Capture the cell that displays the provided text and extract its (x, y) central coordinate. 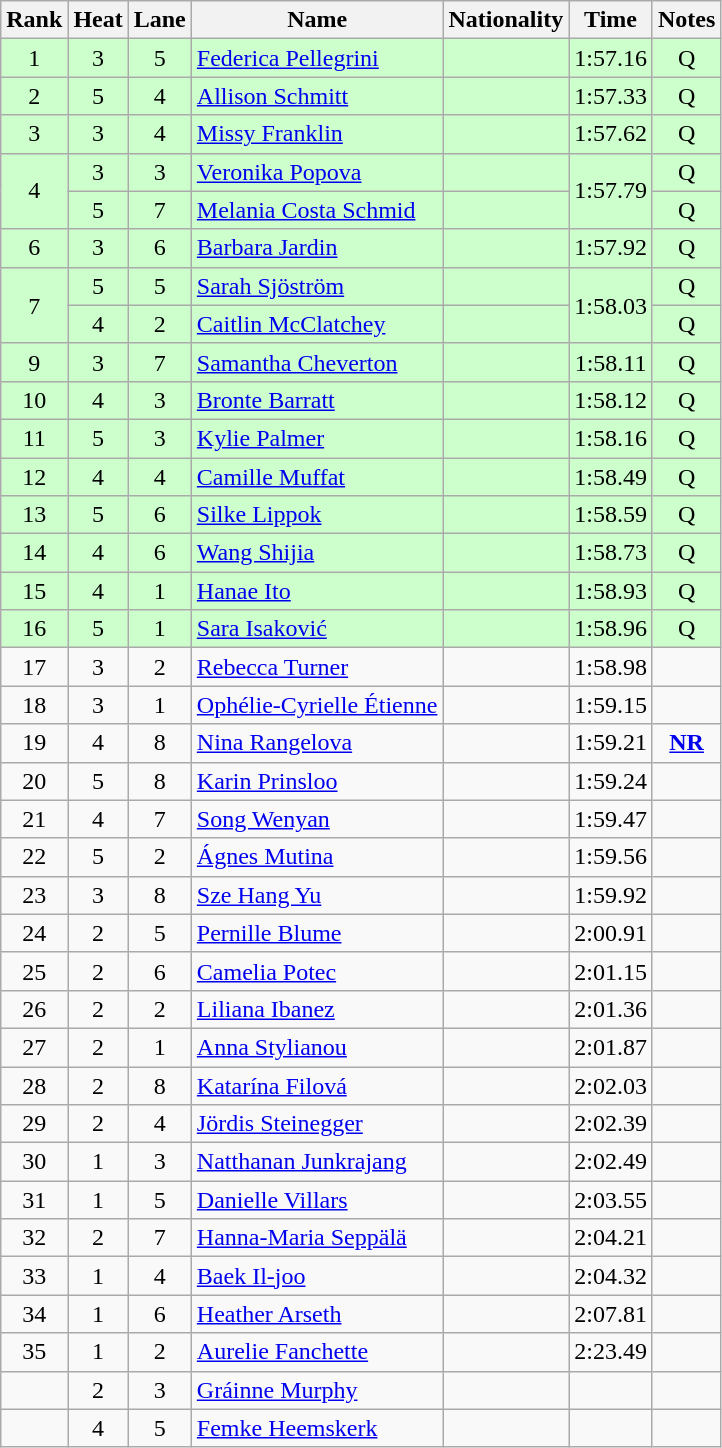
Camelia Potec (317, 971)
35 (34, 1352)
30 (34, 1162)
2:01.87 (611, 1047)
12 (34, 477)
Name (317, 20)
Camille Muffat (317, 477)
2:00.91 (611, 933)
33 (34, 1276)
16 (34, 629)
29 (34, 1124)
19 (34, 743)
Femke Heemskerk (317, 1428)
1:59.56 (611, 857)
34 (34, 1314)
14 (34, 553)
22 (34, 857)
2:02.03 (611, 1085)
1:58.12 (611, 400)
17 (34, 667)
Nationality (506, 20)
28 (34, 1085)
Song Wenyan (317, 819)
2:02.39 (611, 1124)
Sze Hang Yu (317, 895)
24 (34, 933)
Kylie Palmer (317, 438)
2:04.32 (611, 1276)
Rebecca Turner (317, 667)
Jördis Steinegger (317, 1124)
Silke Lippok (317, 515)
1:59.24 (611, 781)
Baek Il-joo (317, 1276)
32 (34, 1238)
Heat (98, 20)
1:57.92 (611, 248)
26 (34, 1009)
Samantha Cheverton (317, 362)
13 (34, 515)
Rank (34, 20)
2:02.49 (611, 1162)
1:58.73 (611, 553)
31 (34, 1200)
NR (686, 743)
Federica Pellegrini (317, 58)
1:57.33 (611, 96)
23 (34, 895)
2:01.15 (611, 971)
Hanna-Maria Seppälä (317, 1238)
2:01.36 (611, 1009)
18 (34, 705)
Natthanan Junkrajang (317, 1162)
Lane (160, 20)
Anna Stylianou (317, 1047)
1:58.59 (611, 515)
Karin Prinsloo (317, 781)
11 (34, 438)
Caitlin McClatchey (317, 324)
Barbara Jardin (317, 248)
Sarah Sjöström (317, 286)
1:58.96 (611, 629)
10 (34, 400)
Veronika Popova (317, 172)
1:58.98 (611, 667)
25 (34, 971)
Heather Arseth (317, 1314)
27 (34, 1047)
Liliana Ibanez (317, 1009)
2:07.81 (611, 1314)
1:57.79 (611, 191)
Ágnes Mutina (317, 857)
9 (34, 362)
1:59.15 (611, 705)
1:58.16 (611, 438)
Notes (686, 20)
15 (34, 591)
Pernille Blume (317, 933)
Ophélie-Cyrielle Étienne (317, 705)
Aurelie Fanchette (317, 1352)
1:58.49 (611, 477)
2:03.55 (611, 1200)
Danielle Villars (317, 1200)
1:59.92 (611, 895)
2:04.21 (611, 1238)
1:58.03 (611, 305)
Katarína Filová (317, 1085)
Melania Costa Schmid (317, 210)
1:58.93 (611, 591)
2:23.49 (611, 1352)
1:59.47 (611, 819)
Time (611, 20)
1:59.21 (611, 743)
1:58.11 (611, 362)
1:57.62 (611, 134)
Hanae Ito (317, 591)
Allison Schmitt (317, 96)
1:57.16 (611, 58)
Wang Shijia (317, 553)
Missy Franklin (317, 134)
Bronte Barratt (317, 400)
20 (34, 781)
Gráinne Murphy (317, 1390)
Nina Rangelova (317, 743)
21 (34, 819)
Sara Isaković (317, 629)
